Provide the (X, Y) coordinate of the cell's center where the given text is located.  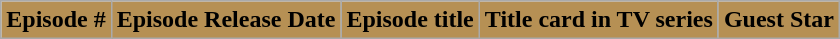
Episode Release Date (226, 20)
Episode title (410, 20)
Episode # (56, 20)
Guest Star (778, 20)
Title card in TV series (598, 20)
